Output the [X, Y] coordinate of the center of the cell containing the given text.  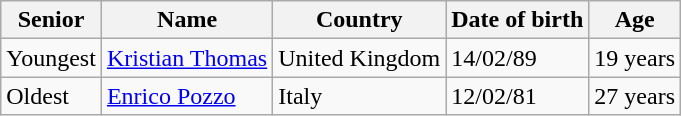
Kristian Thomas [186, 58]
Oldest [52, 96]
Country [360, 20]
14/02/89 [518, 58]
Name [186, 20]
Age [635, 20]
Italy [360, 96]
Senior [52, 20]
19 years [635, 58]
United Kingdom [360, 58]
27 years [635, 96]
Youngest [52, 58]
12/02/81 [518, 96]
Date of birth [518, 20]
Enrico Pozzo [186, 96]
